Identify which cell holds the provided text, then report its (x, y) central coordinate. 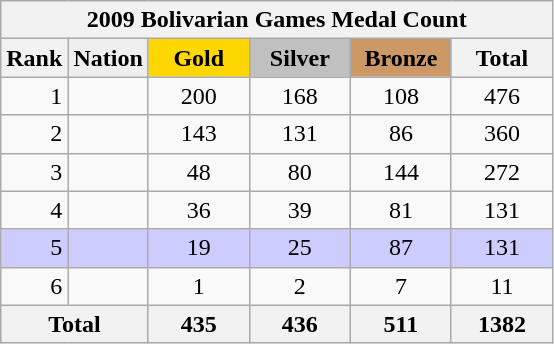
25 (300, 248)
476 (502, 96)
435 (198, 324)
19 (198, 248)
Rank (34, 58)
Nation (108, 58)
272 (502, 172)
3 (34, 172)
87 (400, 248)
143 (198, 134)
36 (198, 210)
86 (400, 134)
5 (34, 248)
360 (502, 134)
Gold (198, 58)
200 (198, 96)
144 (400, 172)
39 (300, 210)
7 (400, 286)
2009 Bolivarian Games Medal Count (277, 20)
436 (300, 324)
81 (400, 210)
168 (300, 96)
80 (300, 172)
1382 (502, 324)
108 (400, 96)
Silver (300, 58)
Bronze (400, 58)
48 (198, 172)
11 (502, 286)
4 (34, 210)
511 (400, 324)
6 (34, 286)
